Output the (x, y) coordinate of the center of the cell containing the given text.  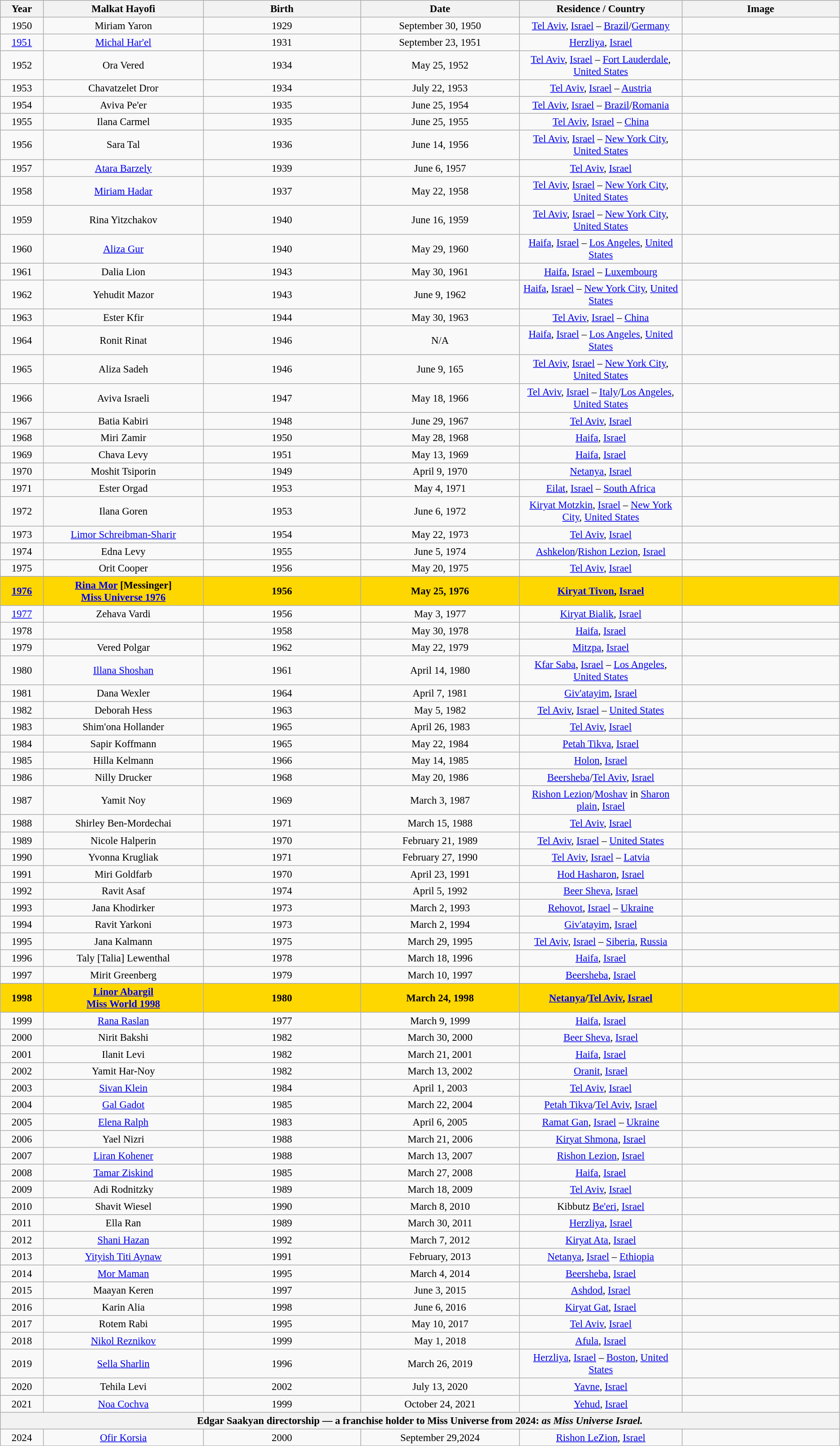
Kfar Saba, Israel – Los Angeles, United States (601, 671)
Yavne, Israel (601, 1387)
1976 (22, 591)
Haifa, Israel – Luxembourg (601, 272)
Ilana Carmel (123, 122)
Shavit Wiesel (123, 1206)
May 30, 1961 (440, 272)
Edgar Saakyan directorship — a franchise holder to Miss Universe from 2024: as Miss Universe Israel. (420, 1420)
Ester Kfir (123, 317)
2009 (22, 1190)
May 5, 1982 (440, 710)
Kiryat Shmona, Israel (601, 1139)
Netanya, Israel – Ethiopia (601, 1257)
Shani Hazan (123, 1240)
Taly [Talia] Lewenthal (123, 958)
Jana Kalmann (123, 941)
Tehila Levi (123, 1387)
May 22, 1984 (440, 744)
Chavatzelet Dror (123, 88)
Aliza Sadeh (123, 369)
May 29, 1960 (440, 248)
April 6, 2005 (440, 1122)
2006 (22, 1139)
Liran Kohener (123, 1156)
Kiryat Bialik, Israel (601, 614)
June 14, 1956 (440, 145)
Yamit Har-Noy (123, 1071)
1972 (22, 512)
Illana Shoshan (123, 671)
April 7, 1981 (440, 693)
Rishon Lezion/Moshav in Sharon plain, Israel (601, 801)
March 4, 2014 (440, 1274)
Nicole Halperin (123, 840)
April 14, 1980 (440, 671)
Petah Tikva, Israel (601, 744)
March 10, 1997 (440, 975)
Ravit Asaf (123, 891)
Herzliya, Israel – Boston, United States (601, 1364)
Ronit Rinat (123, 341)
Yamit Noy (123, 801)
2021 (22, 1404)
March 2, 1993 (440, 908)
May 28, 1968 (440, 438)
Dana Wexler (123, 693)
Eilat, Israel – South Africa (601, 489)
Ashkelon/Rishon Lezion, Israel (601, 551)
Year (22, 9)
September 30, 1950 (440, 26)
Jana Khodirker (123, 908)
2018 (22, 1341)
Gal Gadot (123, 1105)
Shirley Ben-Mordechai (123, 823)
Image (760, 9)
Ester Orgad (123, 489)
May 22, 1958 (440, 191)
Miriam Yaron (123, 26)
1993 (22, 908)
1986 (22, 778)
1948 (282, 421)
1957 (22, 168)
2007 (22, 1156)
March 8, 2010 (440, 1206)
April 9, 1970 (440, 472)
Mirit Greenberg (123, 975)
Oranit, Israel (601, 1071)
2010 (22, 1206)
Orit Cooper (123, 568)
Aliza Gur (123, 248)
March 21, 2001 (440, 1055)
October 24, 2021 (440, 1404)
2015 (22, 1290)
March 2, 1994 (440, 925)
May 10, 2017 (440, 1324)
March 27, 2008 (440, 1173)
1960 (22, 248)
Tel Aviv, Israel – Austria (601, 88)
Ella Ran (123, 1223)
May 4, 1971 (440, 489)
2020 (22, 1387)
April 5, 1992 (440, 891)
2001 (22, 1055)
Ilana Goren (123, 512)
1959 (22, 220)
March 21, 2006 (440, 1139)
Sivan Klein (123, 1088)
Sella Sharlin (123, 1364)
Nikol Reznikov (123, 1341)
February 27, 1990 (440, 857)
June 25, 1954 (440, 105)
1939 (282, 168)
Batia Kabiri (123, 421)
Shim'ona Hollander (123, 727)
1931 (282, 43)
Kiryat Gat, Israel (601, 1307)
May 25, 1976 (440, 591)
May 20, 1986 (440, 778)
June 6, 1957 (440, 168)
2013 (22, 1257)
1947 (282, 398)
Tamar Ziskind (123, 1173)
Noa Cochva (123, 1404)
Mor Maman (123, 1274)
Tel Aviv, Israel – Brazil/Romania (601, 105)
Maayan Keren (123, 1290)
Ilanit Levi (123, 1055)
Hod Hasharon, Israel (601, 874)
June 25, 1955 (440, 122)
May 22, 1973 (440, 534)
April 1, 2003 (440, 1088)
Moshit Tsiporin (123, 472)
Afula, Israel (601, 1341)
Miriam Hadar (123, 191)
2019 (22, 1364)
Aviva Israeli (123, 398)
Tel Aviv, Israel – Fort Lauderdale, United States (601, 65)
March 15, 1988 (440, 823)
June 9, 1962 (440, 295)
Zehava Vardi (123, 614)
February 21, 1989 (440, 840)
Nirit Bakshi (123, 1038)
Michal Har'el (123, 43)
May 18, 1966 (440, 398)
Chava Levy (123, 455)
July 22, 1953 (440, 88)
2003 (22, 1088)
March 18, 1996 (440, 958)
Malkat Hayofi (123, 9)
Netanya, Israel (601, 472)
Tel Aviv, Israel – Siberia, Russia (601, 941)
1949 (282, 472)
March 9, 1999 (440, 1021)
Ofir Korsia (123, 1437)
June 5, 1974 (440, 551)
March 30, 2000 (440, 1038)
Tel Aviv, Israel – Brazil/Germany (601, 26)
May 30, 1978 (440, 631)
March 29, 1995 (440, 941)
May 1, 2018 (440, 1341)
March 7, 2012 (440, 1240)
2004 (22, 1105)
June 9, 165 (440, 369)
May 22, 1979 (440, 648)
Kiryat Ata, Israel (601, 1240)
Limor Schreibman-Sharir (123, 534)
Beersheba/Tel Aviv, Israel (601, 778)
Mitzpa, Israel (601, 648)
Ora Vered (123, 65)
2024 (22, 1437)
April 26, 1983 (440, 727)
February, 2013 (440, 1257)
Holon, Israel (601, 761)
March 3, 1987 (440, 801)
Kibbutz Be'eri, Israel (601, 1206)
1987 (22, 801)
March 18, 2009 (440, 1190)
Rishon Lezion, Israel (601, 1156)
Dalia Lion (123, 272)
March 30, 2011 (440, 1223)
1937 (282, 191)
July 13, 2020 (440, 1387)
June 6, 1972 (440, 512)
Date (440, 9)
2017 (22, 1324)
Ashdod, Israel (601, 1290)
1967 (22, 421)
Rehovot, Israel – Ukraine (601, 908)
June 6, 2016 (440, 1307)
1936 (282, 145)
1929 (282, 26)
Birth (282, 9)
March 26, 2019 (440, 1364)
Netanya/Tel Aviv, Israel (601, 998)
2016 (22, 1307)
2005 (22, 1122)
1994 (22, 925)
2011 (22, 1223)
Haifa, Israel – New York City, United States (601, 295)
N/A (440, 341)
May 20, 1975 (440, 568)
March 13, 2002 (440, 1071)
September 29,2024 (440, 1437)
Kiryat Tivon, Israel (601, 591)
Vered Polgar (123, 648)
June 3, 2015 (440, 1290)
Miri Goldfarb (123, 874)
June 29, 1967 (440, 421)
Rishon LeZion, Israel (601, 1437)
Aviva Pe'er (123, 105)
March 22, 2004 (440, 1105)
Linor AbargilMiss World 1998 (123, 998)
May 25, 1952 (440, 65)
Kiryat Motzkin, Israel – New York City, United States (601, 512)
Tel Aviv, Israel – Latvia (601, 857)
Rana Raslan (123, 1021)
Ravit Yarkoni (123, 925)
Karin Alia (123, 1307)
Ramat Gan, Israel – Ukraine (601, 1122)
May 30, 1963 (440, 317)
April 23, 1991 (440, 874)
Sara Tal (123, 145)
Sapir Koffmann (123, 744)
Rina Yitzchakov (123, 220)
2008 (22, 1173)
Adi Rodnitzky (123, 1190)
2012 (22, 1240)
Yehudit Mazor (123, 295)
March 24, 1998 (440, 998)
Deborah Hess (123, 710)
Hilla Kelmann (123, 761)
Miri Zamir (123, 438)
June 16, 1959 (440, 220)
1952 (22, 65)
Rina Mor [Messinger]Miss Universe 1976 (123, 591)
Yvonna Krugliak (123, 857)
1981 (22, 693)
May 14, 1985 (440, 761)
May 13, 1969 (440, 455)
Tel Aviv, Israel – Italy/Los Angeles, United States (601, 398)
Petah Tikva/Tel Aviv, Israel (601, 1105)
1944 (282, 317)
Yityish Titi Aynaw (123, 1257)
Yael Nizri (123, 1139)
2014 (22, 1274)
September 23, 1951 (440, 43)
Yehud, Israel (601, 1404)
Residence / Country (601, 9)
Nilly Drucker (123, 778)
Atara Barzely (123, 168)
May 3, 1977 (440, 614)
Edna Levy (123, 551)
March 13, 2007 (440, 1156)
Rotem Rabi (123, 1324)
Elena Ralph (123, 1122)
